Extract the (X, Y) coordinate from the center of the cell holding the provided text.  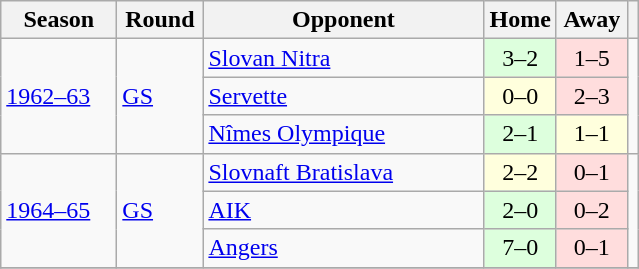
2–2 (520, 172)
1964–65 (59, 210)
Angers (344, 248)
Season (59, 20)
7–0 (520, 248)
Round (160, 20)
1–5 (592, 58)
2–1 (520, 134)
0–0 (520, 96)
Opponent (344, 20)
0–2 (592, 210)
Slovnaft Bratislava (344, 172)
Slovan Nitra (344, 58)
1962–63 (59, 96)
AIK (344, 210)
2–0 (520, 210)
Nîmes Olympique (344, 134)
Home (520, 20)
Away (592, 20)
1–1 (592, 134)
Servette (344, 96)
2–3 (592, 96)
3–2 (520, 58)
